Identify which cell holds the provided text, then report its (x, y) central coordinate. 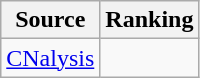
Ranking (150, 20)
CNalysis (50, 58)
Source (50, 20)
